Provide the [x, y] coordinate of the cell's center where the given text is located.  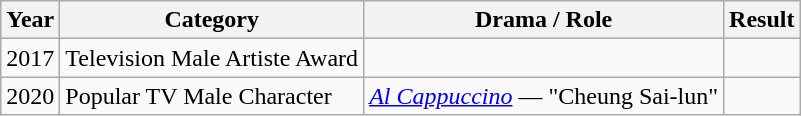
Al Cappuccino — "Cheung Sai-lun" [544, 96]
Result [762, 20]
Popular TV Male Character [212, 96]
Year [30, 20]
Drama / Role [544, 20]
Category [212, 20]
Television Male Artiste Award [212, 58]
2017 [30, 58]
2020 [30, 96]
